Return (X, Y) of the center of cell containing provided text 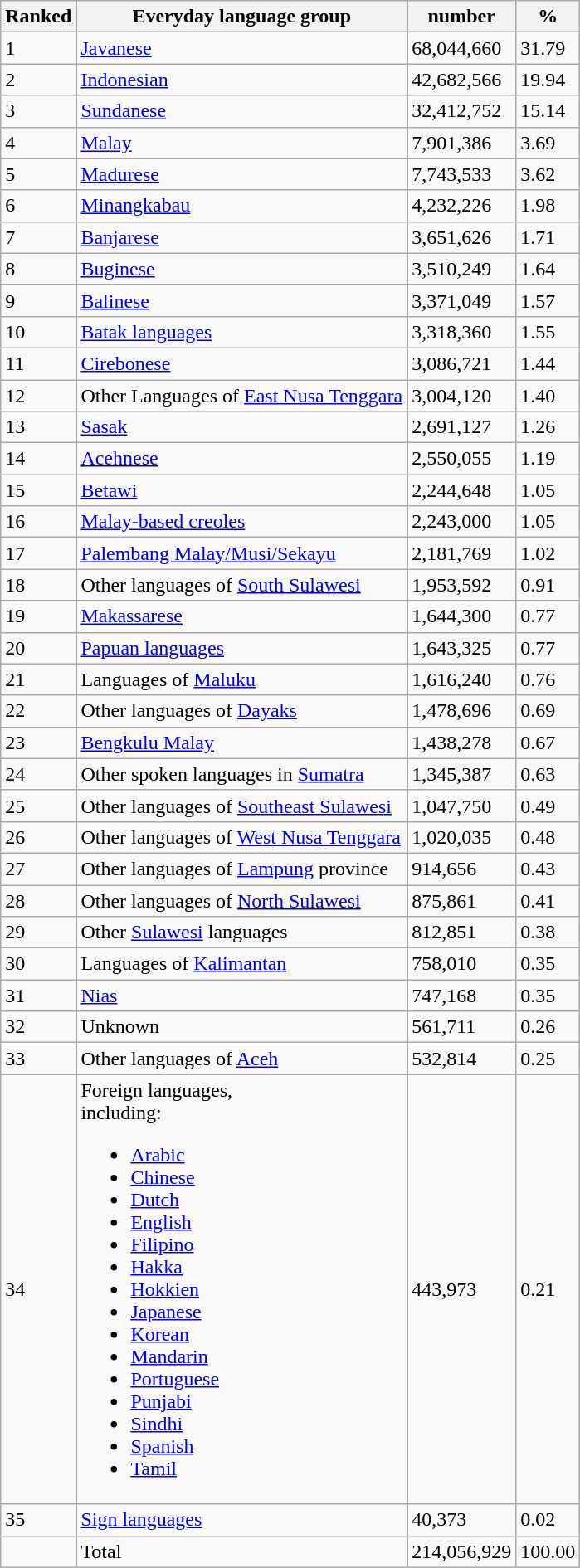
Batak languages (242, 332)
Other languages of Dayaks (242, 711)
Sign languages (242, 1520)
1.71 (548, 237)
35 (38, 1520)
0.91 (548, 585)
31.79 (548, 48)
27 (38, 869)
1,438,278 (461, 743)
100.00 (548, 1551)
3,651,626 (461, 237)
2,244,648 (461, 490)
20 (38, 648)
1.19 (548, 459)
0.48 (548, 837)
32 (38, 1027)
0.25 (548, 1059)
Nias (242, 996)
561,711 (461, 1027)
1 (38, 48)
1,345,387 (461, 774)
1.55 (548, 332)
Other languages of North Sulawesi (242, 900)
9 (38, 300)
2,181,769 (461, 553)
Palembang Malay/Musi/Sekayu (242, 553)
29 (38, 933)
Languages of Maluku (242, 679)
1.44 (548, 363)
34 (38, 1289)
443,973 (461, 1289)
Other languages of Southeast Sulawesi (242, 806)
22 (38, 711)
25 (38, 806)
4,232,226 (461, 206)
2,691,127 (461, 427)
0.76 (548, 679)
42,682,566 (461, 80)
Unknown (242, 1027)
1.26 (548, 427)
Other spoken languages in Sumatra (242, 774)
18 (38, 585)
1.40 (548, 396)
13 (38, 427)
747,168 (461, 996)
19.94 (548, 80)
14 (38, 459)
11 (38, 363)
number (461, 17)
0.49 (548, 806)
Indonesian (242, 80)
532,814 (461, 1059)
15 (38, 490)
Other languages of Lampung province (242, 869)
6 (38, 206)
Other languages of Aceh (242, 1059)
28 (38, 900)
Javanese (242, 48)
Bengkulu Malay (242, 743)
Acehnese (242, 459)
Betawi (242, 490)
Papuan languages (242, 648)
Malay (242, 143)
7,901,386 (461, 143)
1,643,325 (461, 648)
24 (38, 774)
5 (38, 174)
10 (38, 332)
1,478,696 (461, 711)
68,044,660 (461, 48)
26 (38, 837)
8 (38, 269)
1,616,240 (461, 679)
4 (38, 143)
17 (38, 553)
Makassarese (242, 616)
875,861 (461, 900)
0.69 (548, 711)
2,243,000 (461, 522)
3,004,120 (461, 396)
Madurese (242, 174)
Everyday language group (242, 17)
0.63 (548, 774)
12 (38, 396)
Other languages of West Nusa Tenggara (242, 837)
Minangkabau (242, 206)
3 (38, 111)
0.21 (548, 1289)
Other Languages of East Nusa Tenggara (242, 396)
1.57 (548, 300)
Languages of Kalimantan (242, 964)
2 (38, 80)
3,371,049 (461, 300)
1.98 (548, 206)
Other Sulawesi languages (242, 933)
1.64 (548, 269)
1,020,035 (461, 837)
1.02 (548, 553)
30 (38, 964)
31 (38, 996)
Ranked (38, 17)
812,851 (461, 933)
40,373 (461, 1520)
0.38 (548, 933)
23 (38, 743)
2,550,055 (461, 459)
21 (38, 679)
3.69 (548, 143)
Cirebonese (242, 363)
32,412,752 (461, 111)
7 (38, 237)
33 (38, 1059)
19 (38, 616)
0.41 (548, 900)
3.62 (548, 174)
0.26 (548, 1027)
Malay-based creoles (242, 522)
Banjarese (242, 237)
Foreign languages,including:ArabicChineseDutchEnglishFilipinoHakkaHokkienJapaneseKoreanMandarinPortuguesePunjabiSindhiSpanishTamil (242, 1289)
0.43 (548, 869)
15.14 (548, 111)
758,010 (461, 964)
Sasak (242, 427)
Other languages of South Sulawesi (242, 585)
0.67 (548, 743)
914,656 (461, 869)
Sundanese (242, 111)
% (548, 17)
3,086,721 (461, 363)
3,510,249 (461, 269)
3,318,360 (461, 332)
1,047,750 (461, 806)
1,644,300 (461, 616)
214,056,929 (461, 1551)
Buginese (242, 269)
16 (38, 522)
1,953,592 (461, 585)
7,743,533 (461, 174)
0.02 (548, 1520)
Balinese (242, 300)
Total (242, 1551)
